Identify which cell holds the provided text, then report its [X, Y] central coordinate. 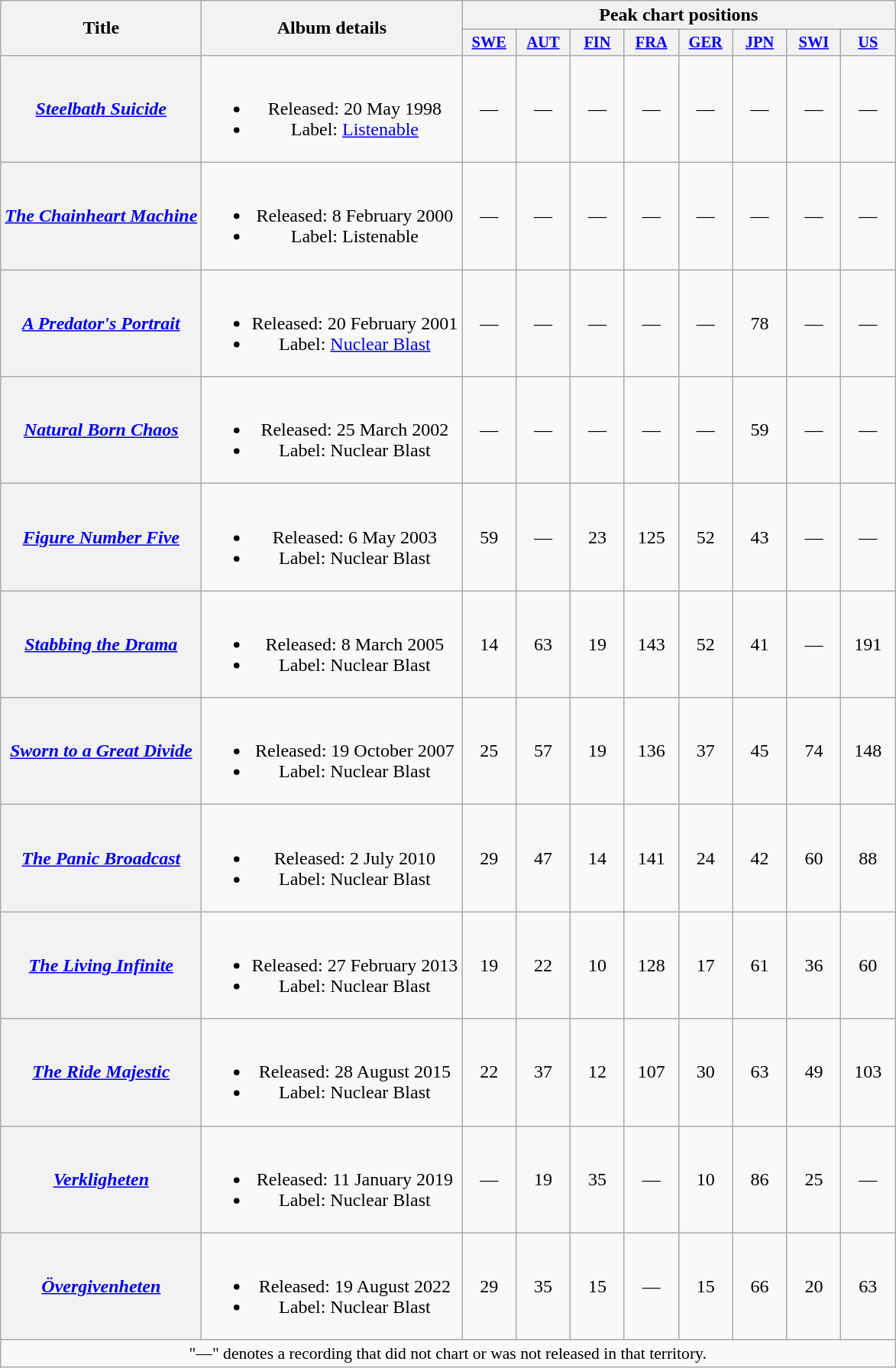
Released: 2 July 2010Label: Nuclear Blast [332, 858]
49 [814, 1072]
141 [651, 858]
30 [706, 1072]
Released: 25 March 2002Label: Nuclear Blast [332, 430]
JPN [759, 43]
128 [651, 965]
Released: 8 February 2000Label: Listenable [332, 216]
SWI [814, 43]
43 [759, 537]
20 [814, 1286]
17 [706, 965]
Released: 6 May 2003Label: Nuclear Blast [332, 537]
47 [544, 858]
Released: 20 February 2001Label: Nuclear Blast [332, 323]
24 [706, 858]
Figure Number Five [101, 537]
191 [868, 644]
"—" denotes a recording that did not chart or was not released in that territory. [448, 1353]
86 [759, 1179]
66 [759, 1286]
Verkligheten [101, 1179]
45 [759, 751]
Övergivenheten [101, 1286]
The Chainheart Machine [101, 216]
23 [597, 537]
42 [759, 858]
41 [759, 644]
36 [814, 965]
Released: 19 October 2007Label: Nuclear Blast [332, 751]
Natural Born Chaos [101, 430]
FIN [597, 43]
AUT [544, 43]
Steelbath Suicide [101, 109]
The Ride Majestic [101, 1072]
125 [651, 537]
Title [101, 28]
GER [706, 43]
88 [868, 858]
The Living Infinite [101, 965]
Stabbing the Drama [101, 644]
107 [651, 1072]
The Panic Broadcast [101, 858]
136 [651, 751]
148 [868, 751]
FRA [651, 43]
A Predator's Portrait [101, 323]
Released: 11 January 2019Label: Nuclear Blast [332, 1179]
Released: 8 March 2005Label: Nuclear Blast [332, 644]
74 [814, 751]
US [868, 43]
Sworn to a Great Divide [101, 751]
103 [868, 1072]
12 [597, 1072]
Released: 20 May 1998Label: Listenable [332, 109]
Album details [332, 28]
78 [759, 323]
Released: 28 August 2015Label: Nuclear Blast [332, 1072]
Released: 19 August 2022Label: Nuclear Blast [332, 1286]
57 [544, 751]
Released: 27 February 2013Label: Nuclear Blast [332, 965]
SWE [489, 43]
143 [651, 644]
Peak chart positions [678, 15]
61 [759, 965]
